Search for the cell housing the specified text and yield its [X, Y] center coordinate. 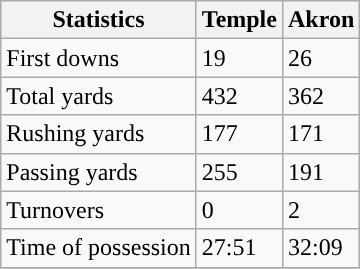
255 [239, 172]
191 [320, 172]
Passing yards [99, 172]
432 [239, 96]
362 [320, 96]
Time of possession [99, 248]
26 [320, 58]
19 [239, 58]
First downs [99, 58]
Statistics [99, 20]
171 [320, 134]
177 [239, 134]
Rushing yards [99, 134]
2 [320, 210]
Temple [239, 20]
32:09 [320, 248]
27:51 [239, 248]
Turnovers [99, 210]
Total yards [99, 96]
0 [239, 210]
Akron [320, 20]
